Pinpoint the cell where the given text exists, returning its (X, Y) midpoint coordinate. 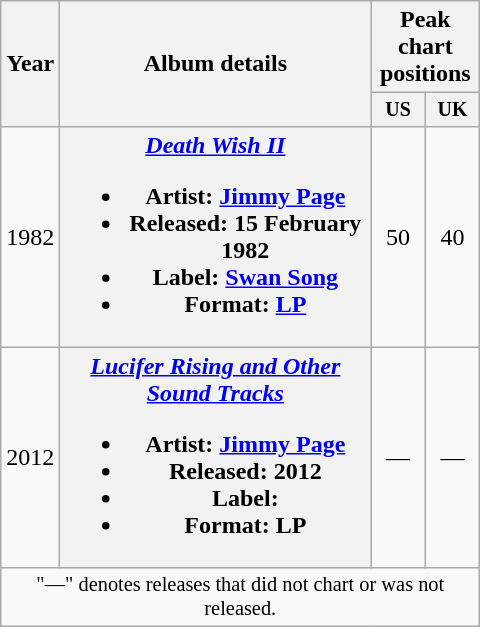
Lucifer Rising and Other Sound TracksArtist: Jimmy PageReleased: 2012Label:Format: LP (216, 458)
UK (452, 110)
Death Wish IIArtist: Jimmy PageReleased: 15 February 1982Label: Swan SongFormat: LP (216, 236)
Album details (216, 64)
US (398, 110)
50 (398, 236)
Peak chart positions (426, 47)
40 (452, 236)
Year (30, 64)
"—" denotes releases that did not chart or was not released. (240, 597)
2012 (30, 458)
1982 (30, 236)
